From the cell containing the given text, extract its center point as (X, Y) coordinate. 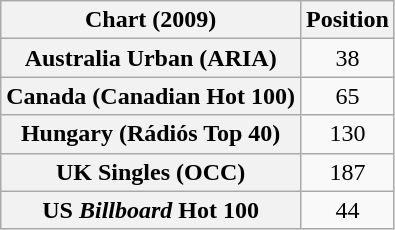
US Billboard Hot 100 (151, 210)
44 (348, 210)
130 (348, 134)
38 (348, 58)
Position (348, 20)
UK Singles (OCC) (151, 172)
187 (348, 172)
Chart (2009) (151, 20)
Hungary (Rádiós Top 40) (151, 134)
Canada (Canadian Hot 100) (151, 96)
65 (348, 96)
Australia Urban (ARIA) (151, 58)
